Scan for the cell matching the given text and deliver its (X, Y) coordinate at center. 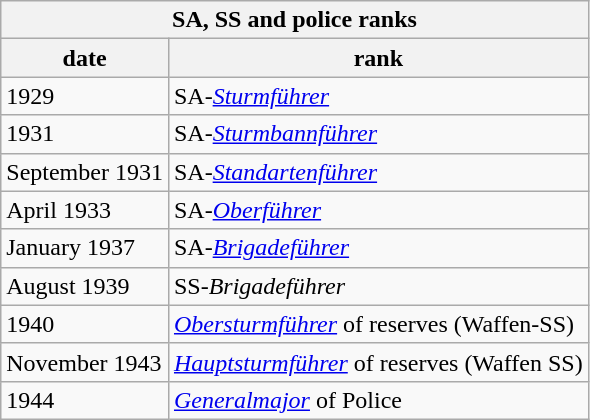
SA-Brigadeführer (378, 248)
Obersturmführer of reserves (Waffen-SS) (378, 324)
SA-Sturmführer (378, 96)
January 1937 (85, 248)
SA-Sturmbannführer (378, 134)
1931 (85, 134)
November 1943 (85, 362)
SA, SS and police ranks (294, 20)
September 1931 (85, 172)
April 1933 (85, 210)
1944 (85, 400)
date (85, 58)
1940 (85, 324)
August 1939 (85, 286)
SS-Brigadeführer (378, 286)
rank (378, 58)
1929 (85, 96)
SA-Standartenführer (378, 172)
Hauptsturmführer of reserves (Waffen SS) (378, 362)
Generalmajor of Police (378, 400)
SA-Oberführer (378, 210)
